Return [x, y] of the center of cell containing provided text 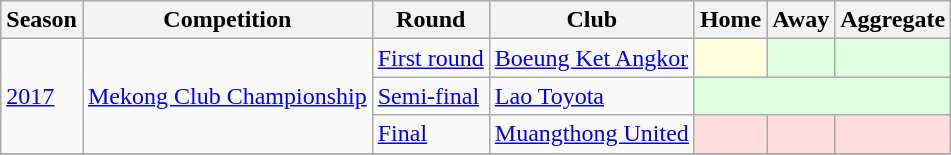
Semi-final [430, 96]
Aggregate [893, 20]
2017 [42, 96]
Round [430, 20]
Home [730, 20]
Mekong Club Championship [227, 96]
Competition [227, 20]
Final [430, 134]
Club [592, 20]
First round [430, 58]
Season [42, 20]
Away [801, 20]
Boeung Ket Angkor [592, 58]
Lao Toyota [592, 96]
Muangthong United [592, 134]
